For the text-containing cell, return its midpoint in (x, y) coordinate format. 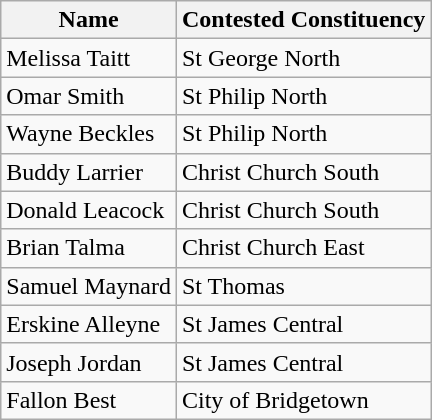
Joseph Jordan (89, 362)
Erskine Alleyne (89, 324)
St Thomas (303, 286)
St George North (303, 58)
Contested Constituency (303, 20)
Fallon Best (89, 400)
Wayne Beckles (89, 134)
Omar Smith (89, 96)
Name (89, 20)
Donald Leacock (89, 210)
Melissa Taitt (89, 58)
City of Bridgetown (303, 400)
Buddy Larrier (89, 172)
Christ Church East (303, 248)
Brian Talma (89, 248)
Samuel Maynard (89, 286)
